Locate the cell with the specified text and output its (X, Y) center coordinate. 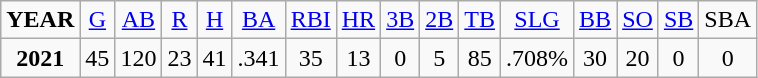
G (98, 20)
BB (596, 20)
YEAR (40, 20)
SBA (728, 20)
AB (138, 20)
30 (596, 58)
.708% (538, 58)
SO (638, 20)
13 (358, 58)
R (180, 20)
41 (214, 58)
2021 (40, 58)
45 (98, 58)
5 (440, 58)
85 (480, 58)
TB (480, 20)
35 (310, 58)
RBI (310, 20)
23 (180, 58)
SLG (538, 20)
3B (400, 20)
BA (258, 20)
20 (638, 58)
HR (358, 20)
120 (138, 58)
.341 (258, 58)
2B (440, 20)
H (214, 20)
SB (678, 20)
